From the cell containing the given text, extract its center point as [X, Y] coordinate. 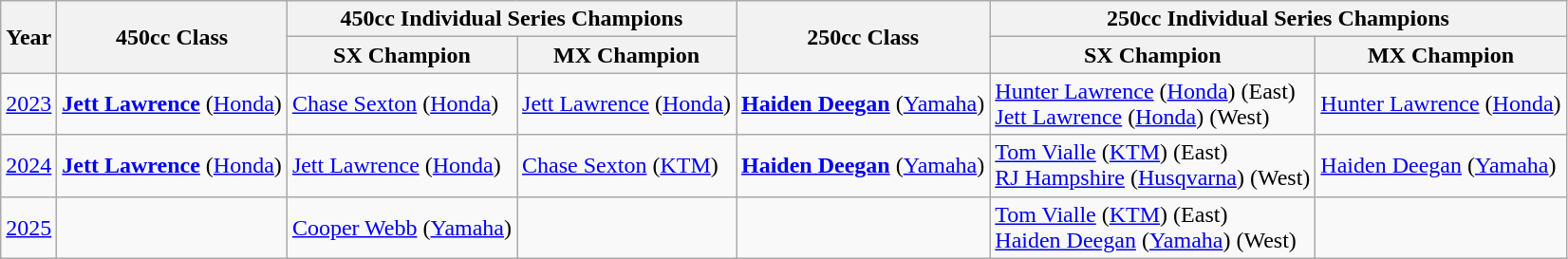
2023 [28, 104]
Tom Vialle (KTM) (East) Haiden Deegan (Yamaha) (West) [1152, 228]
250cc Class [864, 37]
Tom Vialle (KTM) (East) RJ Hampshire (Husqvarna) (West) [1152, 165]
2025 [28, 228]
450cc Class [173, 37]
Chase Sexton (KTM) [626, 165]
Cooper Webb (Yamaha) [401, 228]
2024 [28, 165]
Year [28, 37]
450cc Individual Series Champions [511, 19]
Hunter Lawrence (Honda) [1441, 104]
Chase Sexton (Honda) [401, 104]
Hunter Lawrence (Honda) (East) Jett Lawrence (Honda) (West) [1152, 104]
250cc Individual Series Champions [1278, 19]
